Capture the cell that displays the provided text and extract its [X, Y] central coordinate. 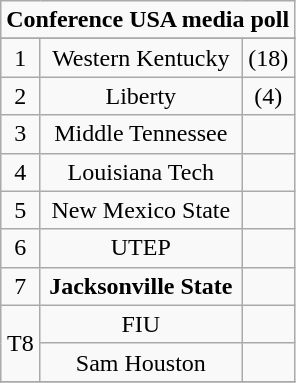
New Mexico State [141, 210]
UTEP [141, 248]
1 [20, 58]
(4) [268, 96]
Western Kentucky [141, 58]
4 [20, 172]
Louisiana Tech [141, 172]
Jacksonville State [141, 286]
6 [20, 248]
(18) [268, 58]
3 [20, 134]
T8 [20, 343]
Sam Houston [141, 362]
FIU [141, 324]
7 [20, 286]
Middle Tennessee [141, 134]
Liberty [141, 96]
5 [20, 210]
Conference USA media poll [148, 20]
2 [20, 96]
